Capture the cell that displays the provided text and extract its (X, Y) central coordinate. 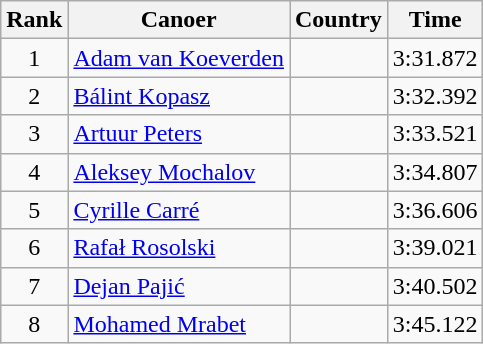
3:33.521 (435, 134)
3:32.392 (435, 96)
3:31.872 (435, 58)
Time (435, 20)
3:36.606 (435, 210)
Dejan Pajić (179, 286)
3:34.807 (435, 172)
5 (34, 210)
2 (34, 96)
7 (34, 286)
Adam van Koeverden (179, 58)
Mohamed Mrabet (179, 324)
Aleksey Mochalov (179, 172)
3:39.021 (435, 248)
1 (34, 58)
Bálint Kopasz (179, 96)
3:40.502 (435, 286)
8 (34, 324)
3:45.122 (435, 324)
6 (34, 248)
Artuur Peters (179, 134)
4 (34, 172)
Cyrille Carré (179, 210)
Rafał Rosolski (179, 248)
Rank (34, 20)
3 (34, 134)
Country (339, 20)
Canoer (179, 20)
